For the text-containing cell, return its midpoint in (X, Y) coordinate format. 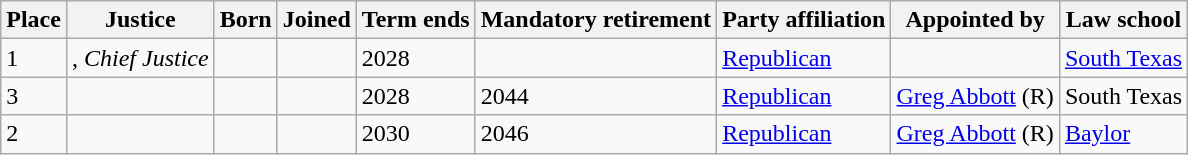
Justice (140, 20)
3 (34, 96)
Mandatory retirement (596, 20)
Joined (316, 20)
2044 (596, 96)
Place (34, 20)
Born (246, 20)
2030 (416, 134)
Law school (1123, 20)
Appointed by (975, 20)
Party affiliation (804, 20)
1 (34, 58)
2046 (596, 134)
Term ends (416, 20)
, Chief Justice (140, 58)
Baylor (1123, 134)
2 (34, 134)
